Pinpoint the cell where the given text exists, returning its (x, y) midpoint coordinate. 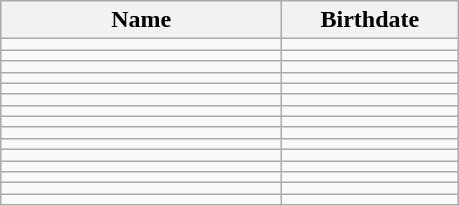
Name (142, 20)
Birthdate (370, 20)
